Extract the (x, y) coordinate from the center of the cell holding the provided text.  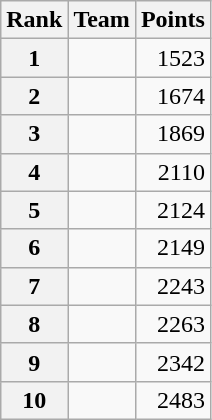
1674 (172, 96)
1523 (172, 58)
Rank (34, 20)
Team (102, 20)
1 (34, 58)
2 (34, 96)
2149 (172, 248)
8 (34, 324)
10 (34, 400)
2243 (172, 286)
2110 (172, 172)
4 (34, 172)
2483 (172, 400)
6 (34, 248)
2263 (172, 324)
2124 (172, 210)
9 (34, 362)
Points (172, 20)
3 (34, 134)
7 (34, 286)
5 (34, 210)
2342 (172, 362)
1869 (172, 134)
